Find where the given text appears and provide that cell's center as [x, y] coordinate. 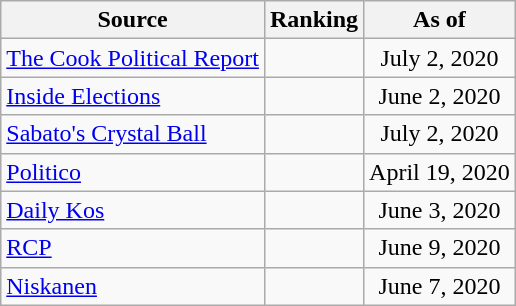
Sabato's Crystal Ball [133, 134]
Daily Kos [133, 210]
Ranking [314, 20]
June 7, 2020 [440, 286]
Niskanen [133, 286]
June 3, 2020 [440, 210]
Politico [133, 172]
June 9, 2020 [440, 248]
Inside Elections [133, 96]
June 2, 2020 [440, 96]
RCP [133, 248]
Source [133, 20]
The Cook Political Report [133, 58]
April 19, 2020 [440, 172]
As of [440, 20]
